Find where the given text appears and provide that cell's center as (X, Y) coordinate. 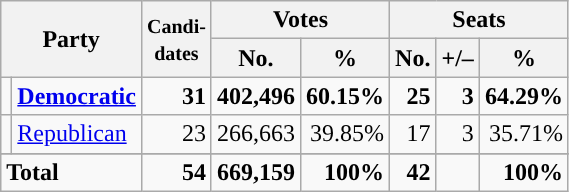
669,159 (256, 172)
Total (72, 172)
402,496 (256, 96)
60.15% (344, 96)
266,663 (256, 134)
31 (176, 96)
54 (176, 172)
25 (413, 96)
64.29% (524, 96)
+/– (458, 58)
Republican (77, 134)
23 (176, 134)
Votes (300, 20)
35.71% (524, 134)
Seats (480, 20)
17 (413, 134)
42 (413, 172)
Party (72, 39)
39.85% (344, 134)
Democratic (77, 96)
Candi-dates (176, 39)
